Determine the [x, y] coordinate at the center of the cell enclosing the given text.  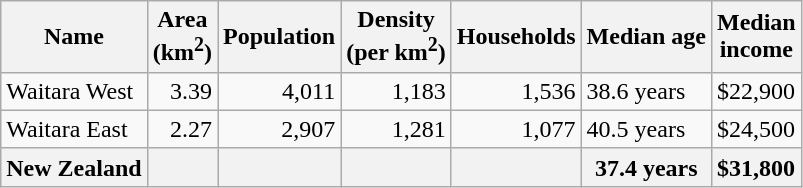
Waitara West [74, 91]
New Zealand [74, 167]
Median age [646, 37]
3.39 [182, 91]
Area(km2) [182, 37]
Medianincome [756, 37]
1,183 [396, 91]
$24,500 [756, 129]
Waitara East [74, 129]
40.5 years [646, 129]
1,281 [396, 129]
$22,900 [756, 91]
1,077 [516, 129]
38.6 years [646, 91]
2,907 [280, 129]
Population [280, 37]
2.27 [182, 129]
Density(per km2) [396, 37]
Name [74, 37]
37.4 years [646, 167]
Households [516, 37]
$31,800 [756, 167]
4,011 [280, 91]
1,536 [516, 91]
